Pinpoint the cell where the given text exists, returning its [x, y] midpoint coordinate. 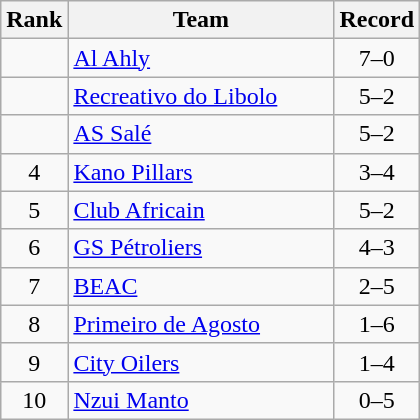
10 [34, 400]
1–4 [377, 362]
Al Ahly [201, 58]
2–5 [377, 286]
5 [34, 210]
4–3 [377, 248]
GS Pétroliers [201, 248]
Recreativo do Libolo [201, 96]
7 [34, 286]
Rank [34, 20]
4 [34, 172]
Kano Pillars [201, 172]
7–0 [377, 58]
City Oilers [201, 362]
Primeiro de Agosto [201, 324]
6 [34, 248]
Record [377, 20]
BEAC [201, 286]
AS Salé [201, 134]
0–5 [377, 400]
Club Africain [201, 210]
9 [34, 362]
Nzui Manto [201, 400]
Team [201, 20]
8 [34, 324]
1–6 [377, 324]
3–4 [377, 172]
